Output the (X, Y) coordinate of the center of the cell containing the given text.  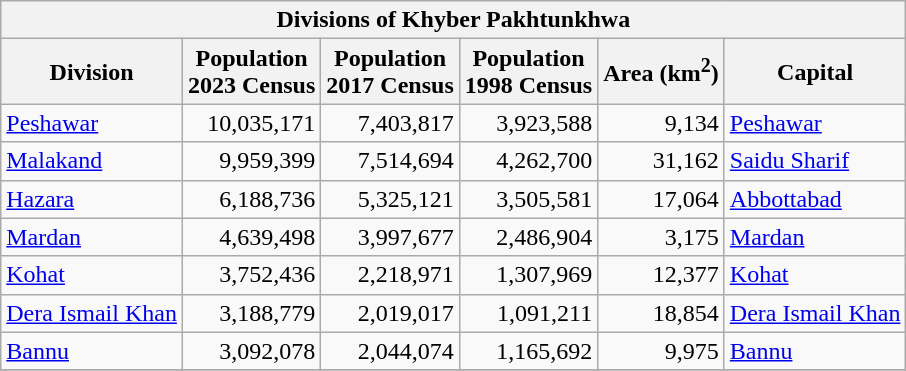
3,923,588 (528, 123)
Division (92, 72)
2,044,074 (390, 351)
6,188,736 (251, 199)
Population2023 Census (251, 72)
Area (km2) (662, 72)
1,165,692 (528, 351)
Population2017 Census (390, 72)
3,092,078 (251, 351)
3,997,677 (390, 237)
5,325,121 (390, 199)
Divisions of Khyber Pakhtunkhwa (454, 20)
Saidu Sharif (815, 161)
17,064 (662, 199)
4,639,498 (251, 237)
Malakand (92, 161)
3,505,581 (528, 199)
2,486,904 (528, 237)
1,091,211 (528, 313)
Abbottabad (815, 199)
9,134 (662, 123)
12,377 (662, 275)
7,403,817 (390, 123)
9,959,399 (251, 161)
Population1998 Census (528, 72)
9,975 (662, 351)
3,175 (662, 237)
10,035,171 (251, 123)
1,307,969 (528, 275)
2,218,971 (390, 275)
18,854 (662, 313)
3,752,436 (251, 275)
Capital (815, 72)
Hazara (92, 199)
7,514,694 (390, 161)
2,019,017 (390, 313)
4,262,700 (528, 161)
3,188,779 (251, 313)
31,162 (662, 161)
